Return [X, Y] of the center of cell containing provided text 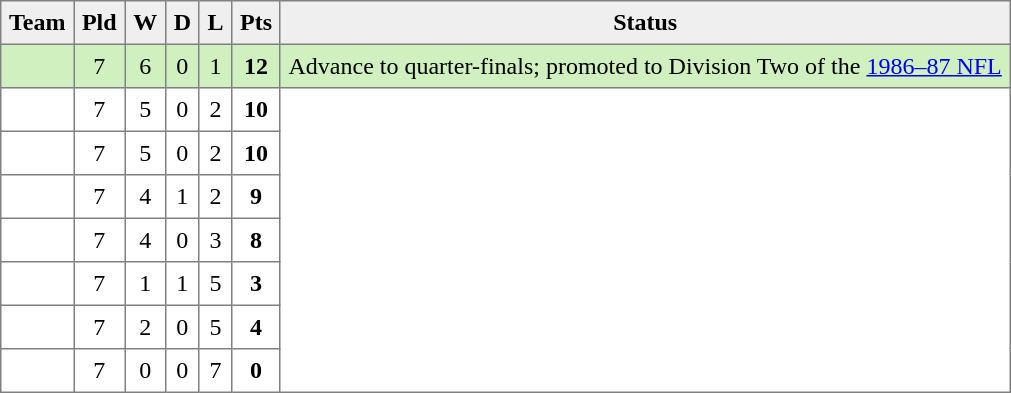
Pld [100, 23]
9 [256, 197]
6 [145, 66]
W [145, 23]
L [216, 23]
D [182, 23]
12 [256, 66]
Team [38, 23]
Status [645, 23]
Pts [256, 23]
Advance to quarter-finals; promoted to Division Two of the 1986–87 NFL [645, 66]
8 [256, 240]
